Scan for the cell matching the given text and deliver its (x, y) coordinate at center. 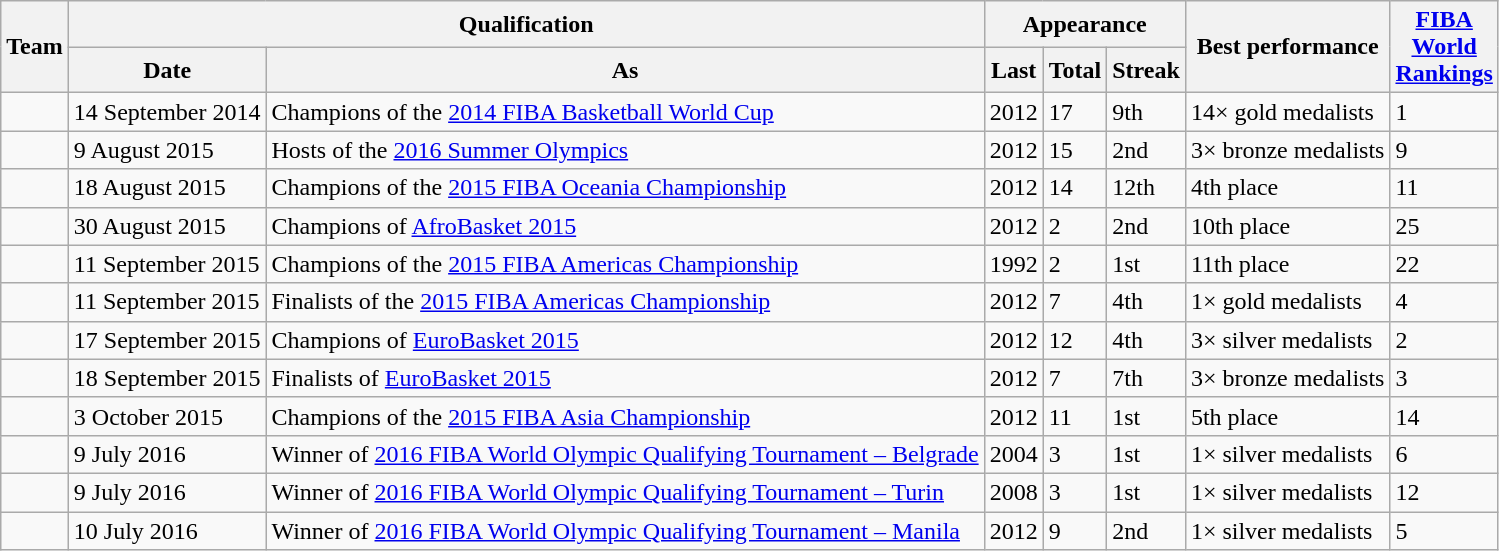
Winner of 2016 FIBA World Olympic Qualifying Tournament – Manila (625, 531)
6 (1444, 454)
3 October 2015 (167, 416)
14 September 2014 (167, 112)
4 (1444, 302)
Champions of the 2015 FIBA Americas Championship (625, 264)
11th place (1288, 264)
Winner of 2016 FIBA World Olympic Qualifying Tournament – Turin (625, 492)
5th place (1288, 416)
9th (1146, 112)
25 (1444, 226)
1 (1444, 112)
17 September 2015 (167, 340)
Qualification (526, 24)
2004 (1014, 454)
7th (1146, 378)
9 August 2015 (167, 150)
Date (167, 70)
15 (1075, 150)
Streak (1146, 70)
18 September 2015 (167, 378)
22 (1444, 264)
5 (1444, 531)
1× gold medalists (1288, 302)
3× silver medalists (1288, 340)
Hosts of the 2016 Summer Olympics (625, 150)
18 August 2015 (167, 188)
1992 (1014, 264)
Champions of the 2015 FIBA Oceania Championship (625, 188)
Team (35, 47)
Appearance (1084, 24)
Finalists of EuroBasket 2015 (625, 378)
Best performance (1288, 47)
4th place (1288, 188)
Total (1075, 70)
As (625, 70)
Champions of the 2014 FIBA Basketball World Cup (625, 112)
Champions of EuroBasket 2015 (625, 340)
2008 (1014, 492)
Finalists of the 2015 FIBA Americas Championship (625, 302)
Champions of the 2015 FIBA Asia Championship (625, 416)
10th place (1288, 226)
14× gold medalists (1288, 112)
Winner of 2016 FIBA World Olympic Qualifying Tournament – Belgrade (625, 454)
Last (1014, 70)
FIBAWorldRankings (1444, 47)
17 (1075, 112)
30 August 2015 (167, 226)
10 July 2016 (167, 531)
Champions of AfroBasket 2015 (625, 226)
12th (1146, 188)
